Provide the [x, y] coordinate of the cell's center where the given text is located.  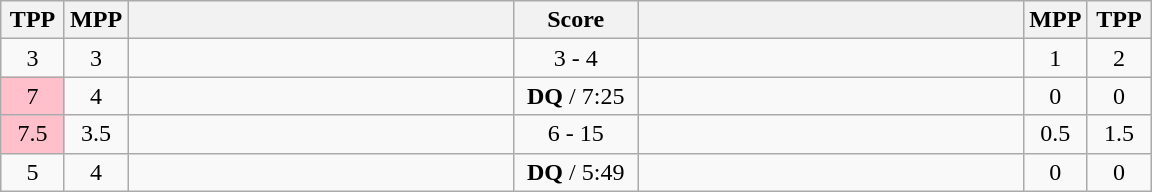
7.5 [33, 134]
6 - 15 [576, 134]
Score [576, 20]
1.5 [1119, 134]
DQ / 5:49 [576, 172]
1 [1056, 58]
7 [33, 96]
0.5 [1056, 134]
2 [1119, 58]
DQ / 7:25 [576, 96]
5 [33, 172]
3 - 4 [576, 58]
3.5 [96, 134]
